Find where the given text appears and provide that cell's center as [x, y] coordinate. 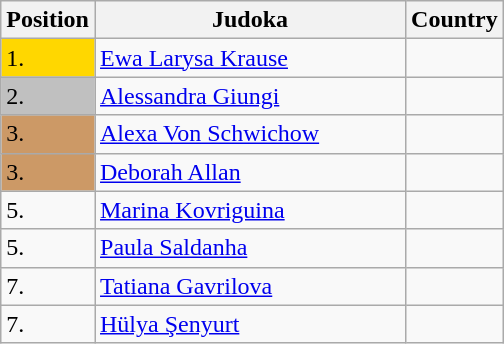
2. [48, 96]
Country [455, 20]
Judoka [250, 20]
Deborah Allan [250, 172]
Ewa Larysa Krause [250, 58]
Tatiana Gavrilova [250, 286]
Paula Saldanha [250, 248]
Hülya Şenyurt [250, 324]
Position [48, 20]
Marina Kovriguina [250, 210]
Alessandra Giungi [250, 96]
Alexa Von Schwichow [250, 134]
1. [48, 58]
